Capture the cell that displays the provided text and extract its (x, y) central coordinate. 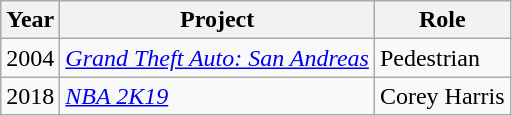
2018 (30, 96)
Grand Theft Auto: San Andreas (218, 58)
2004 (30, 58)
NBA 2K19 (218, 96)
Role (442, 20)
Year (30, 20)
Corey Harris (442, 96)
Project (218, 20)
Pedestrian (442, 58)
